From the cell containing the given text, extract its center point as [X, Y] coordinate. 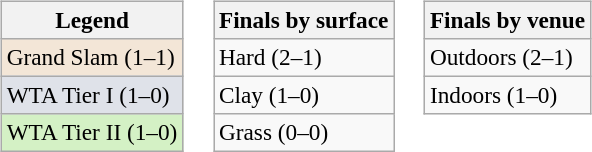
Grass (0–0) [304, 133]
Hard (2–1) [304, 57]
Finals by venue [507, 20]
Indoors (1–0) [507, 95]
Grand Slam (1–1) [92, 57]
WTA Tier II (1–0) [92, 133]
Clay (1–0) [304, 95]
Outdoors (2–1) [507, 57]
Finals by surface [304, 20]
Legend [92, 20]
WTA Tier I (1–0) [92, 95]
